Return (X, Y) of the center of cell containing provided text 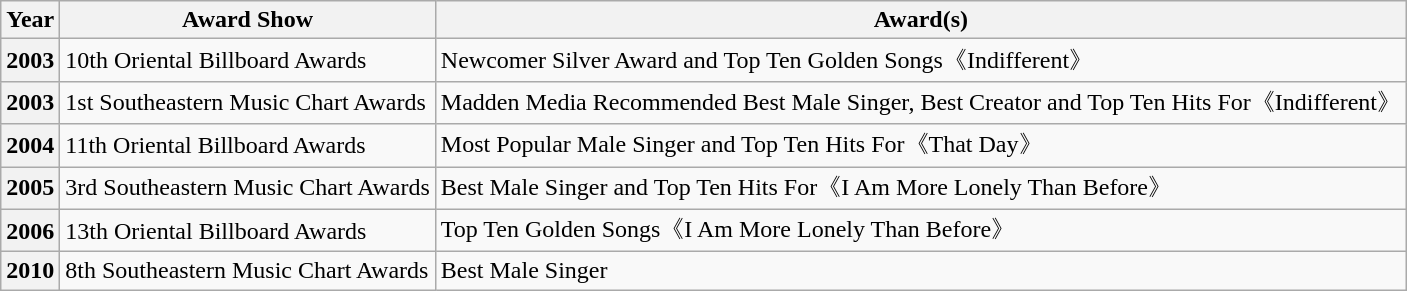
Most Popular Male Singer and Top Ten Hits For《That Day》 (920, 146)
Best Male Singer (920, 271)
11th Oriental Billboard Awards (248, 146)
3rd Southeastern Music Chart Awards (248, 188)
Award(s) (920, 20)
2004 (30, 146)
2010 (30, 271)
Award Show (248, 20)
Newcomer Silver Award and Top Ten Golden Songs《Indifferent》 (920, 60)
10th Oriental Billboard Awards (248, 60)
2005 (30, 188)
Madden Media Recommended Best Male Singer, Best Creator and Top Ten Hits For《Indifferent》 (920, 102)
8th Southeastern Music Chart Awards (248, 271)
2006 (30, 230)
1st Southeastern Music Chart Awards (248, 102)
13th Oriental Billboard Awards (248, 230)
Top Ten Golden Songs《I Am More Lonely Than Before》 (920, 230)
Best Male Singer and Top Ten Hits For《I Am More Lonely Than Before》 (920, 188)
Year (30, 20)
